Pinpoint the cell where the given text exists, returning its (X, Y) midpoint coordinate. 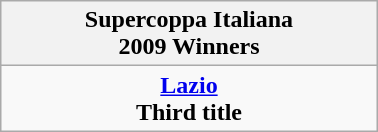
Supercoppa Italiana 2009 Winners (189, 34)
LazioThird title (189, 98)
